From the cell containing the given text, extract its center point as [x, y] coordinate. 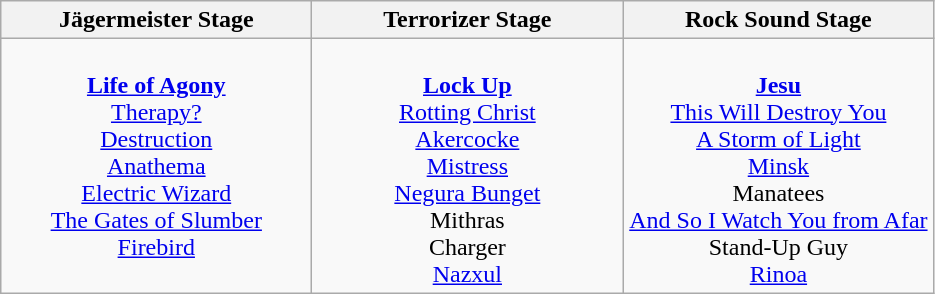
Jägermeister Stage [156, 20]
Terrorizer Stage [468, 20]
Life of Agony Therapy? Destruction Anathema Electric Wizard The Gates of Slumber Firebird [156, 166]
Jesu This Will Destroy You A Storm of Light Minsk Manatees And So I Watch You from Afar Stand-Up Guy Rinoa [778, 166]
Rock Sound Stage [778, 20]
Lock Up Rotting Christ Akercocke Mistress Negura Bunget Mithras Charger Nazxul [468, 166]
